Detect which cell encompasses the target text, then output its [x, y] center coordinate. 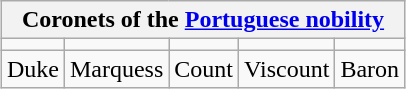
Viscount [287, 69]
Marquess [116, 69]
Coronets of the Portuguese nobility [202, 20]
Duke [32, 69]
Baron [370, 69]
Count [204, 69]
